From the cell containing the given text, extract its center point as (x, y) coordinate. 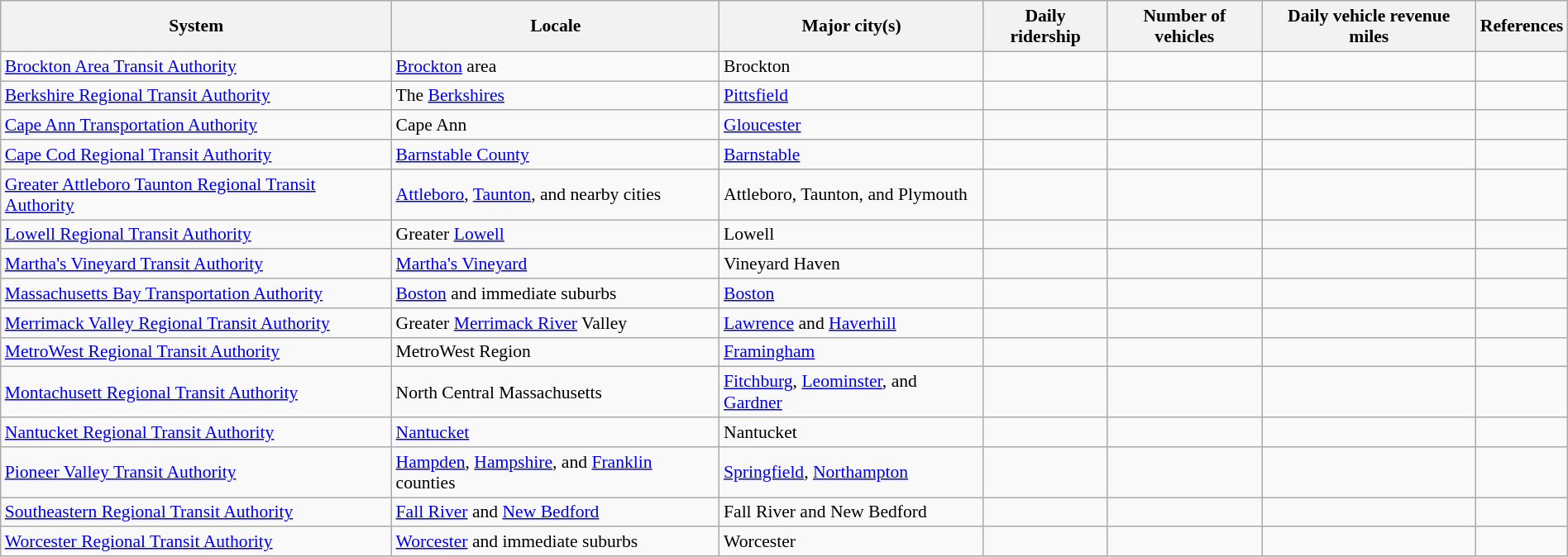
Number of vehicles (1184, 26)
Boston (852, 293)
Worcester Regional Transit Authority (197, 542)
North Central Massachusetts (556, 392)
System (197, 26)
Springfield, Northampton (852, 473)
Framingham (852, 352)
Barnstable (852, 155)
Locale (556, 26)
Montachusett Regional Transit Authority (197, 392)
Lawrence and Haverhill (852, 323)
Cape Cod Regional Transit Authority (197, 155)
Martha's Vineyard Transit Authority (197, 264)
Cape Ann (556, 126)
Hampden, Hampshire, and Franklin counties (556, 473)
Martha's Vineyard (556, 264)
The Berkshires (556, 96)
Brockton area (556, 66)
Massachusetts Bay Transportation Authority (197, 293)
Merrimack Valley Regional Transit Authority (197, 323)
Fitchburg, Leominster, and Gardner (852, 392)
Greater Merrimack River Valley (556, 323)
Greater Attleboro Taunton Regional Transit Authority (197, 195)
Major city(s) (852, 26)
Daily ridership (1045, 26)
Worcester and immediate suburbs (556, 542)
Cape Ann Transportation Authority (197, 126)
Pioneer Valley Transit Authority (197, 473)
Pittsfield (852, 96)
Lowell Regional Transit Authority (197, 235)
Lowell (852, 235)
Southeastern Regional Transit Authority (197, 512)
Vineyard Haven (852, 264)
Berkshire Regional Transit Authority (197, 96)
Nantucket Regional Transit Authority (197, 432)
References (1522, 26)
Attleboro, Taunton, and Plymouth (852, 195)
MetroWest Region (556, 352)
Daily vehicle revenue miles (1370, 26)
Attleboro, Taunton, and nearby cities (556, 195)
Brockton (852, 66)
Greater Lowell (556, 235)
MetroWest Regional Transit Authority (197, 352)
Boston and immediate suburbs (556, 293)
Barnstable County (556, 155)
Brockton Area Transit Authority (197, 66)
Gloucester (852, 126)
Worcester (852, 542)
